Extract the [x, y] coordinate from the center of the cell holding the provided text.  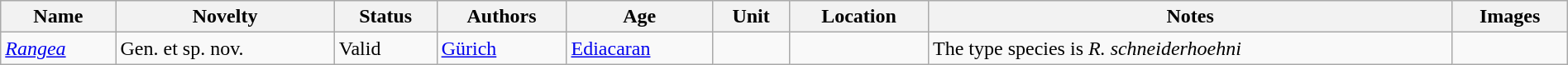
Age [640, 17]
Valid [385, 48]
Location [859, 17]
Notes [1189, 17]
Authors [501, 17]
The type species is R. schneiderhoehni [1189, 48]
Status [385, 17]
Rangea [58, 48]
Gen. et sp. nov. [225, 48]
Name [58, 17]
Gürich [501, 48]
Unit [751, 17]
Images [1510, 17]
Novelty [225, 17]
Ediacaran [640, 48]
